Identify which cell holds the provided text, then report its [x, y] central coordinate. 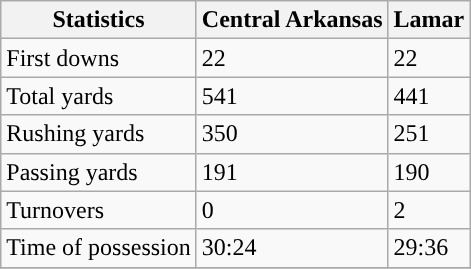
2 [429, 210]
191 [292, 172]
Time of possession [99, 248]
0 [292, 210]
Statistics [99, 20]
First downs [99, 58]
190 [429, 172]
Turnovers [99, 210]
Lamar [429, 20]
251 [429, 134]
Total yards [99, 96]
Passing yards [99, 172]
Central Arkansas [292, 20]
350 [292, 134]
441 [429, 96]
Rushing yards [99, 134]
541 [292, 96]
30:24 [292, 248]
29:36 [429, 248]
